Pinpoint the cell where the given text exists, returning its (X, Y) midpoint coordinate. 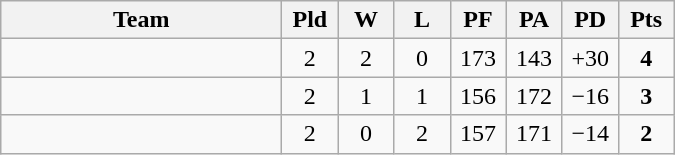
L (422, 20)
4 (646, 58)
−14 (590, 134)
171 (534, 134)
−16 (590, 96)
173 (478, 58)
157 (478, 134)
PD (590, 20)
PA (534, 20)
PF (478, 20)
156 (478, 96)
W (366, 20)
3 (646, 96)
Pts (646, 20)
172 (534, 96)
Pld (310, 20)
143 (534, 58)
Team (142, 20)
+30 (590, 58)
